Detect which cell encompasses the target text, then output its (X, Y) center coordinate. 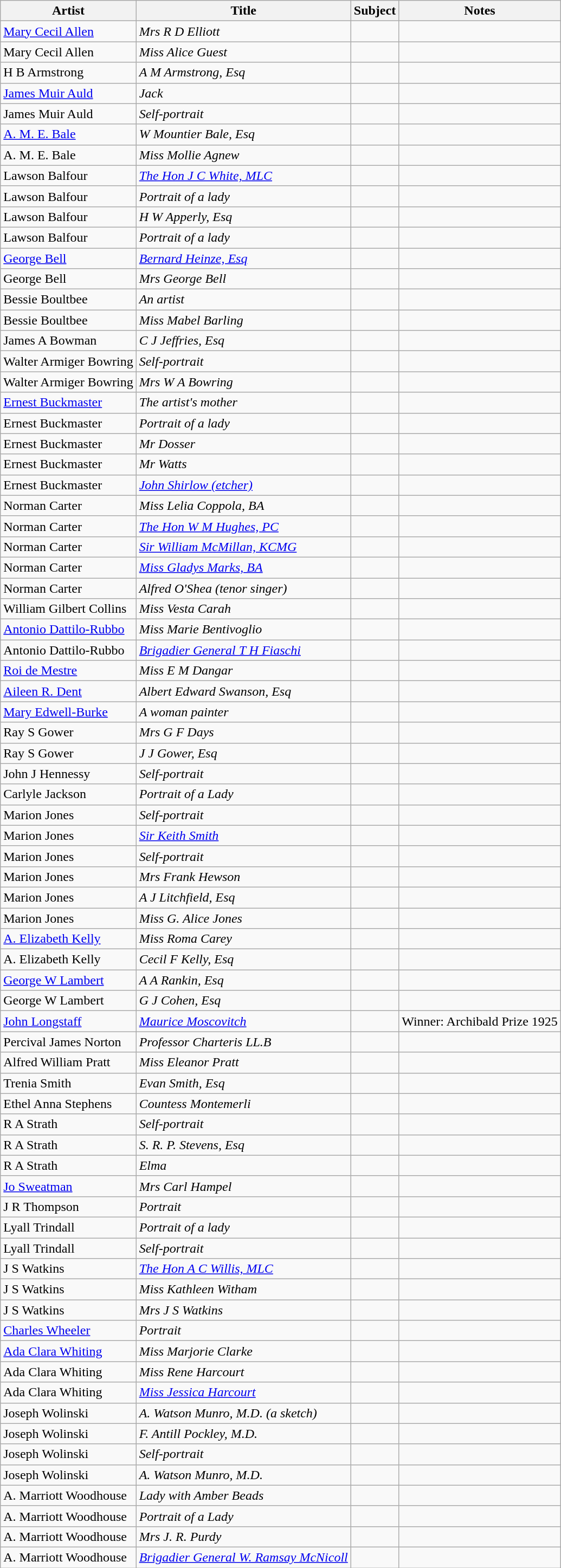
Lady with Amber Beads (243, 1495)
John Longstaff (68, 1021)
J J Gower, Esq (243, 753)
Miss Vesta Carah (243, 609)
Evan Smith, Esq (243, 1083)
Roi de Mestre (68, 671)
A M Armstrong, Esq (243, 73)
Miss Lelia Coppola, BA (243, 506)
James A Bowman (68, 341)
Alfred O'Shea (tenor singer) (243, 588)
J R Thompson (68, 1207)
Mrs George Bell (243, 279)
Mr Watts (243, 464)
William Gilbert Collins (68, 609)
Miss Marie Bentivoglio (243, 630)
A. Watson Munro, M.D. (243, 1475)
Mary Edwell-Burke (68, 712)
An artist (243, 300)
Title (243, 11)
Trenia Smith (68, 1083)
Mrs R D Elliott (243, 31)
Miss Mollie Agnew (243, 155)
Miss Kathleen Witham (243, 1290)
Percival James Norton (68, 1042)
A woman painter (243, 712)
G J Cohen, Esq (243, 1001)
Artist (68, 11)
Miss Marjorie Clarke (243, 1351)
Miss Rene Harcourt (243, 1372)
Miss Jessica Harcourt (243, 1392)
Miss Alice Guest (243, 52)
Mrs Frank Hewson (243, 877)
Professor Charteris LL.B (243, 1042)
Miss Mabel Barling (243, 320)
Charles Wheeler (68, 1331)
Sir William McMillan, KCMG (243, 547)
Carlyle Jackson (68, 794)
Miss G. Alice Jones (243, 918)
Cecil F Kelly, Esq (243, 960)
John J Hennessy (68, 774)
H B Armstrong (68, 73)
John Shirlow (etcher) (243, 485)
Mrs J S Watkins (243, 1310)
Mrs J. R. Purdy (243, 1537)
Jack (243, 93)
Aileen R. Dent (68, 691)
Mrs G F Days (243, 733)
Maurice Moscovitch (243, 1021)
The Hon W M Hughes, PC (243, 526)
Winner: Archibald Prize 1925 (480, 1021)
Ethel Anna Stephens (68, 1104)
A. Watson Munro, M.D. (a sketch) (243, 1413)
The Hon A C Willis, MLC (243, 1269)
C J Jeffries, Esq (243, 341)
Mrs W A Bowring (243, 382)
Jo Sweatman (68, 1186)
A A Rankin, Esq (243, 980)
Miss Roma Carey (243, 939)
Subject (375, 11)
Countess Montemerli (243, 1104)
Brigadier General T H Fiaschi (243, 650)
Mr Dosser (243, 444)
H W Apperly, Esq (243, 217)
Alfred William Pratt (68, 1062)
Notes (480, 11)
The Hon J C White, MLC (243, 176)
Miss Gladys Marks, BA (243, 567)
Albert Edward Swanson, Esq (243, 691)
Bernard Heinze, Esq (243, 258)
S. R. P. Stevens, Esq (243, 1145)
W Mountier Bale, Esq (243, 134)
Mrs Carl Hampel (243, 1186)
Miss E M Dangar (243, 671)
Sir Keith Smith (243, 835)
A J Litchfield, Esq (243, 897)
Brigadier General W. Ramsay McNicoll (243, 1557)
F. Antill Pockley, M.D. (243, 1434)
Elma (243, 1165)
The artist's mother (243, 403)
Miss Eleanor Pratt (243, 1062)
